Find where the given text appears and provide that cell's center as (x, y) coordinate. 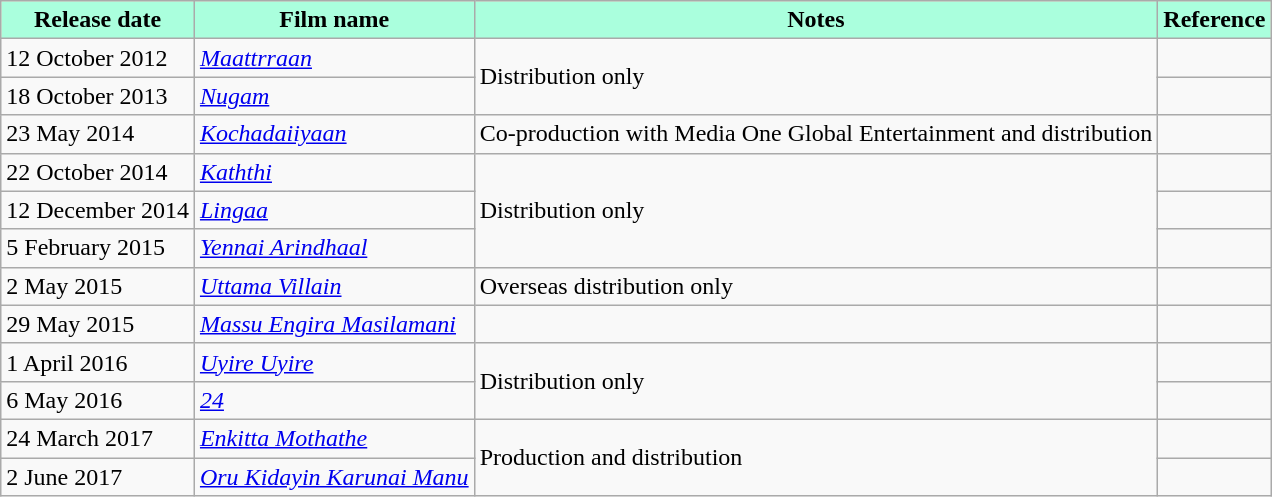
Kochadaiiyaan (334, 134)
Release date (98, 20)
Co-production with Media One Global Entertainment and distribution (816, 134)
5 February 2015 (98, 248)
12 December 2014 (98, 210)
Uyire Uyire (334, 362)
Yennai Arindhaal (334, 248)
23 May 2014 (98, 134)
2 June 2017 (98, 477)
Oru Kidayin Karunai Manu (334, 477)
Maattrraan (334, 58)
Uttama Villain (334, 286)
Enkitta Mothathe (334, 438)
12 October 2012 (98, 58)
Film name (334, 20)
1 April 2016 (98, 362)
6 May 2016 (98, 400)
24 (334, 400)
29 May 2015 (98, 324)
Reference (1214, 20)
Kaththi (334, 172)
Production and distribution (816, 457)
Notes (816, 20)
2 May 2015 (98, 286)
Massu Engira Masilamani (334, 324)
18 October 2013 (98, 96)
Overseas distribution only (816, 286)
22 October 2014 (98, 172)
24 March 2017 (98, 438)
Lingaa (334, 210)
Nugam (334, 96)
